From the cell containing the given text, extract its center point as (x, y) coordinate. 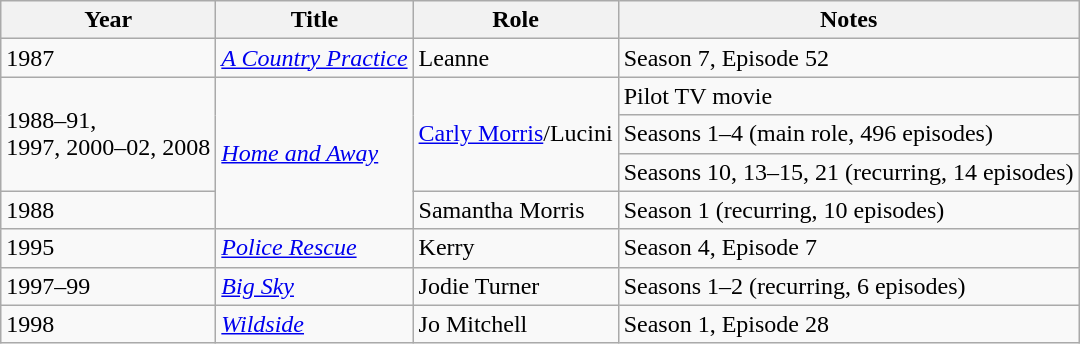
Notes (848, 20)
Samantha Morris (516, 210)
Seasons 10, 13–15, 21 (recurring, 14 episodes) (848, 172)
Jodie Turner (516, 286)
1988 (108, 210)
Wildside (314, 324)
Season 1 (recurring, 10 episodes) (848, 210)
1988–91,1997, 2000–02, 2008 (108, 134)
Role (516, 20)
Seasons 1–2 (recurring, 6 episodes) (848, 286)
Season 1, Episode 28 (848, 324)
Carly Morris/Lucini (516, 134)
A Country Practice (314, 58)
Police Rescue (314, 248)
1998 (108, 324)
Season 4, Episode 7 (848, 248)
1995 (108, 248)
Home and Away (314, 153)
1987 (108, 58)
Title (314, 20)
Leanne (516, 58)
Seasons 1–4 (main role, 496 episodes) (848, 134)
Big Sky (314, 286)
Pilot TV movie (848, 96)
Season 7, Episode 52 (848, 58)
Kerry (516, 248)
1997–99 (108, 286)
Jo Mitchell (516, 324)
Year (108, 20)
